Scan for the cell matching the given text and deliver its (x, y) coordinate at center. 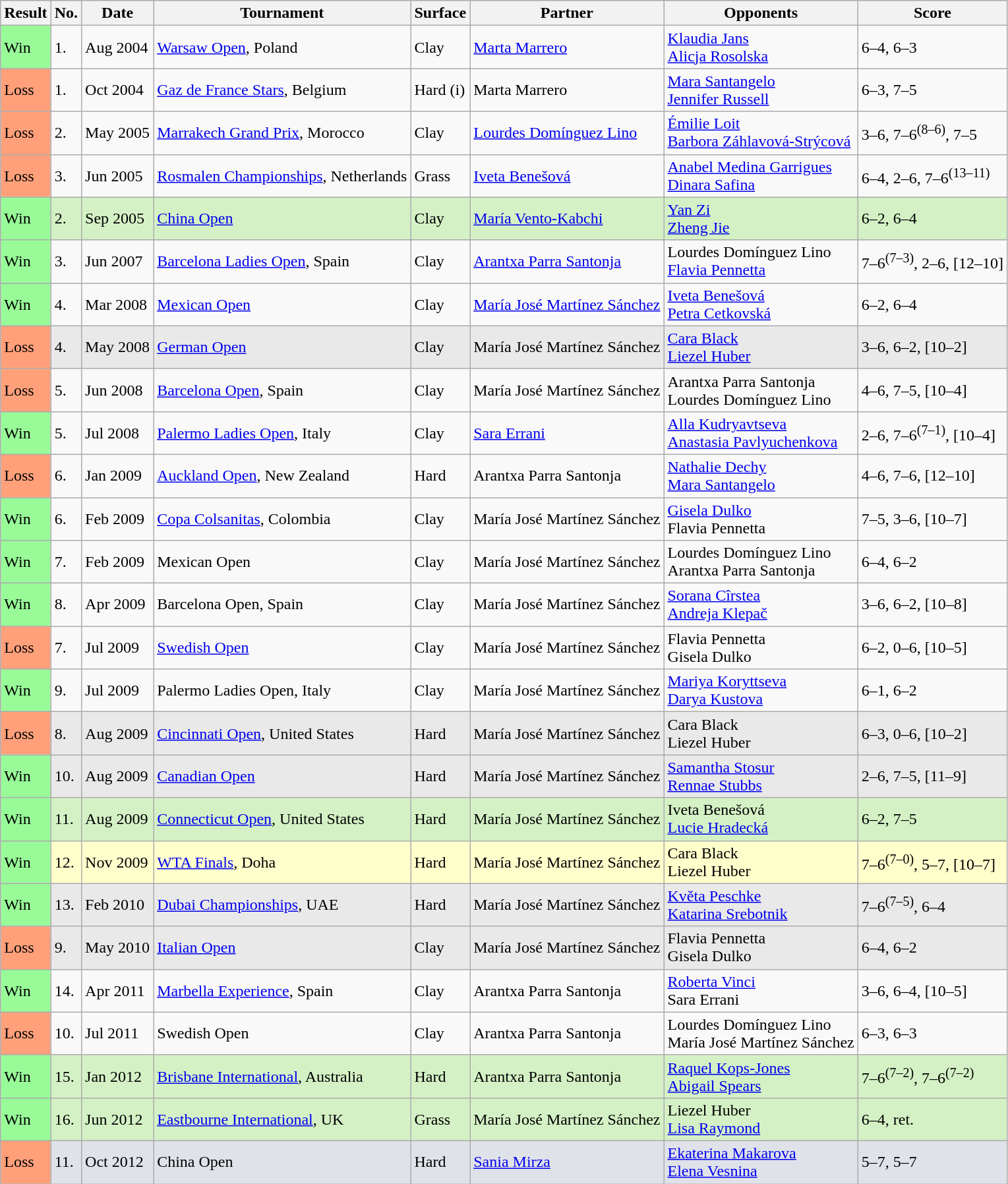
Jun 2012 (117, 1119)
Aug 2004 (117, 47)
14. (66, 990)
7–6(7–3), 2–6, [12–10] (932, 261)
Feb 2010 (117, 904)
Auckland Open, New Zealand (282, 476)
Mara Santangelo Jennifer Russell (761, 90)
2–6, 7–6(7–1), [10–4] (932, 432)
Yan Zi Zheng Jie (761, 219)
Marbella Experience, Spain (282, 990)
Émilie Loit Barbora Záhlavová-Strýcová (761, 133)
May 2005 (117, 133)
Arantxa Parra Santonja Lourdes Domínguez Lino (761, 390)
WTA Finals, Doha (282, 862)
Jul 2011 (117, 1034)
Jun 2007 (117, 261)
Oct 2012 (117, 1162)
16. (66, 1119)
Jun 2008 (117, 390)
Alla Kudryavtseva Anastasia Pavlyuchenkova (761, 432)
Opponents (761, 13)
6–3, 7–5 (932, 90)
Ekaterina Makarova Elena Vesnina (761, 1162)
Iveta Benešová Lucie Hradecká (761, 819)
7–5, 3–6, [10–7] (932, 518)
3–6, 6–2, [10–2] (932, 347)
15. (66, 1076)
Hard (i) (440, 90)
Nathalie Dechy Mara Santangelo (761, 476)
Italian Open (282, 948)
Surface (440, 13)
Anabel Medina Garrigues Dinara Safina (761, 175)
6–2, 7–5 (932, 819)
Raquel Kops-Jones Abigail Spears (761, 1076)
Partner (567, 13)
5–7, 5–7 (932, 1162)
Jan 2012 (117, 1076)
Barcelona Ladies Open, Spain (282, 261)
Marrakech Grand Prix, Morocco (282, 133)
Sep 2005 (117, 219)
Gisela Dulko Flavia Pennetta (761, 518)
Sara Errani (567, 432)
Score (932, 13)
6–4, 2–6, 7–6(13–11) (932, 175)
Iveta Benešová Petra Cetkovská (761, 305)
Copa Colsanitas, Colombia (282, 518)
Mar 2008 (117, 305)
6–4, ret. (932, 1119)
Mariya Koryttseva Darya Kustova (761, 691)
Jan 2009 (117, 476)
12. (66, 862)
Jun 2005 (117, 175)
Roberta Vinci Sara Errani (761, 990)
13. (66, 904)
Iveta Benešová (567, 175)
Canadian Open (282, 777)
Dubai Championships, UAE (282, 904)
No. (66, 13)
Gaz de France Stars, Belgium (282, 90)
Cincinnati Open, United States (282, 733)
Sorana Cîrstea Andreja Klepač (761, 605)
Jul 2008 (117, 432)
Lourdes Domínguez Lino Arantxa Parra Santonja (761, 562)
3–6, 6–4, [10–5] (932, 990)
4–6, 7–6, [12–10] (932, 476)
Sania Mirza (567, 1162)
Date (117, 13)
Lourdes Domínguez Lino Flavia Pennetta (761, 261)
4–6, 7–5, [10–4] (932, 390)
Lourdes Domínguez Lino María José Martínez Sánchez (761, 1034)
Nov 2009 (117, 862)
7–6(7–0), 5–7, [10–7] (932, 862)
Oct 2004 (117, 90)
6–2, 0–6, [10–5] (932, 647)
3–6, 7–6(8–6), 7–5 (932, 133)
Klaudia Jans Alicja Rosolska (761, 47)
Apr 2011 (117, 990)
Warsaw Open, Poland (282, 47)
Brisbane International, Australia (282, 1076)
May 2008 (117, 347)
Eastbourne International, UK (282, 1119)
Tournament (282, 13)
2–6, 7–5, [11–9] (932, 777)
6–1, 6–2 (932, 691)
6–3, 0–6, [10–2] (932, 733)
7–6(7–5), 6–4 (932, 904)
Lourdes Domínguez Lino (567, 133)
María Vento-Kabchi (567, 219)
6–3, 6–3 (932, 1034)
May 2010 (117, 948)
6–4, 6–3 (932, 47)
3–6, 6–2, [10–8] (932, 605)
Květa Peschke Katarina Srebotnik (761, 904)
Apr 2009 (117, 605)
German Open (282, 347)
Liezel Huber Lisa Raymond (761, 1119)
Connecticut Open, United States (282, 819)
7–6(7–2), 7–6(7–2) (932, 1076)
Result (26, 13)
Rosmalen Championships, Netherlands (282, 175)
Samantha Stosur Rennae Stubbs (761, 777)
